From the cell containing the given text, extract its center point as (x, y) coordinate. 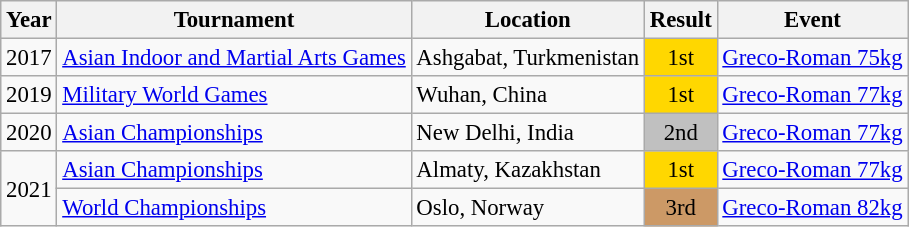
Event (812, 20)
Asian Indoor and Martial Arts Games (234, 58)
2021 (29, 188)
2nd (680, 133)
2019 (29, 95)
New Delhi, India (528, 133)
Military World Games (234, 95)
3rd (680, 208)
2017 (29, 58)
2020 (29, 133)
Greco-Roman 75kg (812, 58)
Year (29, 20)
Wuhan, China (528, 95)
Tournament (234, 20)
Ashgabat, Turkmenistan (528, 58)
Location (528, 20)
Result (680, 20)
Oslo, Norway (528, 208)
World Championships (234, 208)
Almaty, Kazakhstan (528, 170)
Greco-Roman 82kg (812, 208)
